From the cell containing the given text, extract its center point as [X, Y] coordinate. 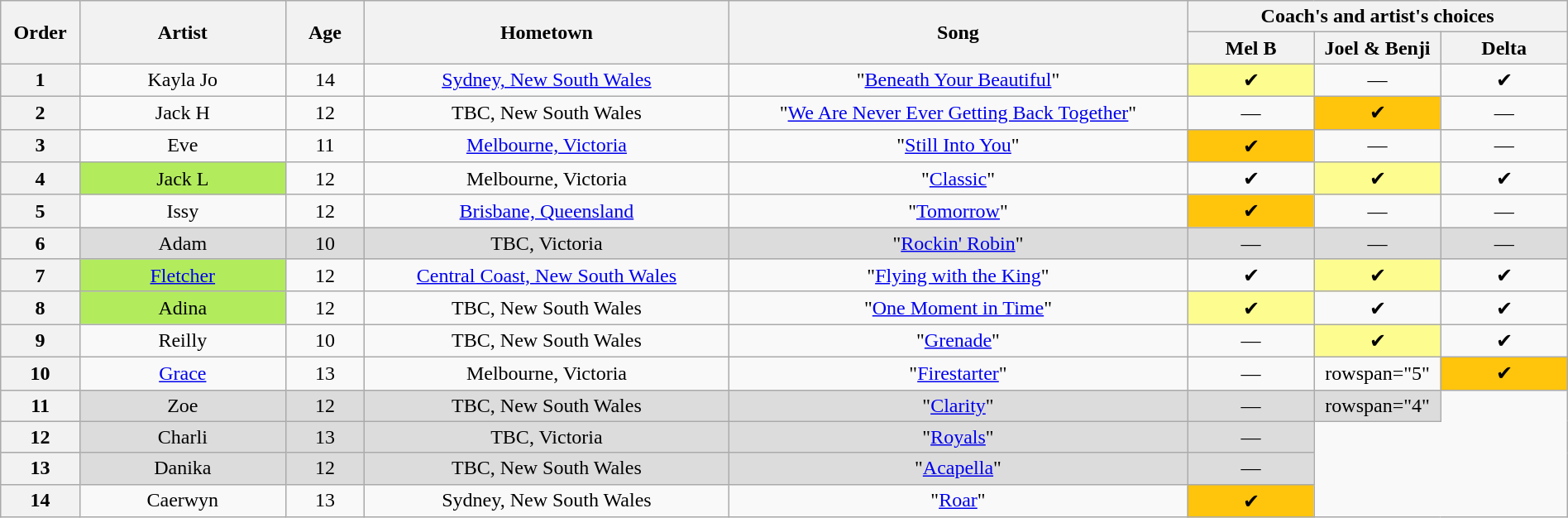
1 [41, 80]
Joel & Benji [1378, 48]
rowspan="4" [1378, 405]
Zoe [182, 405]
"Still Into You" [958, 146]
"Royals" [958, 437]
Grace [182, 373]
"Grenade" [958, 341]
Mel B [1250, 48]
3 [41, 146]
"Acapella" [958, 468]
Coach's and artist's choices [1378, 17]
Fletcher [182, 276]
5 [41, 211]
Eve [182, 146]
"Rockin' Robin" [958, 243]
Kayla Jo [182, 80]
Delta [1503, 48]
Brisbane, Queensland [547, 211]
"Tomorrow" [958, 211]
Jack L [182, 179]
Issy [182, 211]
Adam [182, 243]
"Roar" [958, 501]
Central Coast, New South Wales [547, 276]
rowspan="5" [1378, 373]
Hometown [547, 32]
"Firestarter" [958, 373]
"Classic" [958, 179]
"We Are Never Ever Getting Back Together" [958, 113]
Age [325, 32]
4 [41, 179]
Charli [182, 437]
8 [41, 308]
Adina [182, 308]
"Flying with the King" [958, 276]
Artist [182, 32]
9 [41, 341]
Song [958, 32]
2 [41, 113]
"One Moment in Time" [958, 308]
Order [41, 32]
6 [41, 243]
Jack H [182, 113]
Danika [182, 468]
Reilly [182, 341]
7 [41, 276]
Caerwyn [182, 501]
"Beneath Your Beautiful" [958, 80]
"Clarity" [958, 405]
